Determine the (X, Y) coordinate at the center of the cell enclosing the given text.  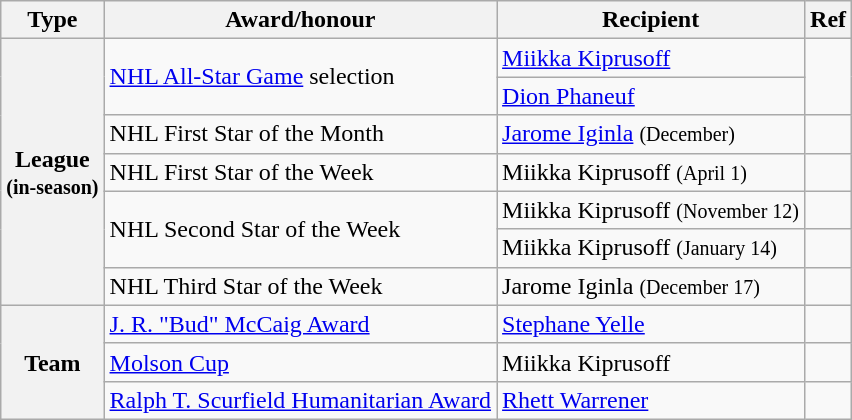
Jarome Iginla (December) (651, 134)
Dion Phaneuf (651, 96)
League(in-season) (52, 172)
NHL Second Star of the Week (300, 229)
Ralph T. Scurfield Humanitarian Award (300, 400)
Miikka Kiprusoff (November 12) (651, 210)
Miikka Kiprusoff (April 1) (651, 172)
Ref (828, 20)
NHL Third Star of the Week (300, 286)
Jarome Iginla (December 17) (651, 286)
NHL All-Star Game selection (300, 77)
Molson Cup (300, 362)
Award/honour (300, 20)
NHL First Star of the Week (300, 172)
Team (52, 362)
Miikka Kiprusoff (January 14) (651, 248)
Stephane Yelle (651, 324)
Recipient (651, 20)
Rhett Warrener (651, 400)
J. R. "Bud" McCaig Award (300, 324)
Type (52, 20)
NHL First Star of the Month (300, 134)
